Capture the cell that displays the provided text and extract its [x, y] central coordinate. 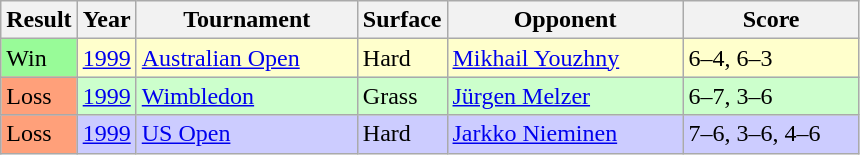
6–7, 3–6 [771, 96]
Wimbledon [246, 96]
Surface [402, 20]
Tournament [246, 20]
Jürgen Melzer [565, 96]
Mikhail Youzhny [565, 58]
7–6, 3–6, 4–6 [771, 134]
6–4, 6–3 [771, 58]
Opponent [565, 20]
Year [106, 20]
Grass [402, 96]
Score [771, 20]
Australian Open [246, 58]
Result [39, 20]
Win [39, 58]
US Open [246, 134]
Jarkko Nieminen [565, 134]
